Capture the cell that displays the provided text and extract its [x, y] central coordinate. 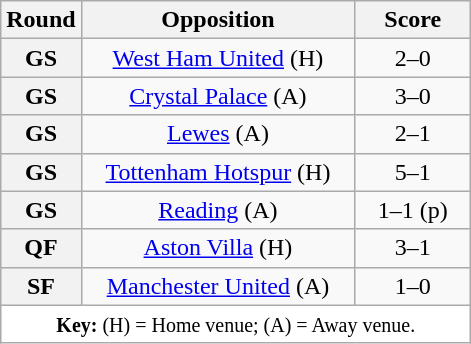
2–0 [413, 58]
Lewes (A) [218, 134]
5–1 [413, 172]
Aston Villa (H) [218, 248]
3–0 [413, 96]
Opposition [218, 20]
Tottenham Hotspur (H) [218, 172]
Score [413, 20]
Reading (A) [218, 210]
QF [41, 248]
2–1 [413, 134]
1–0 [413, 286]
West Ham United (H) [218, 58]
1–1 (p) [413, 210]
Crystal Palace (A) [218, 96]
3–1 [413, 248]
SF [41, 286]
Manchester United (A) [218, 286]
Round [41, 20]
Key: (H) = Home venue; (A) = Away venue. [236, 324]
